Locate the cell with the specified text and output its [x, y] center coordinate. 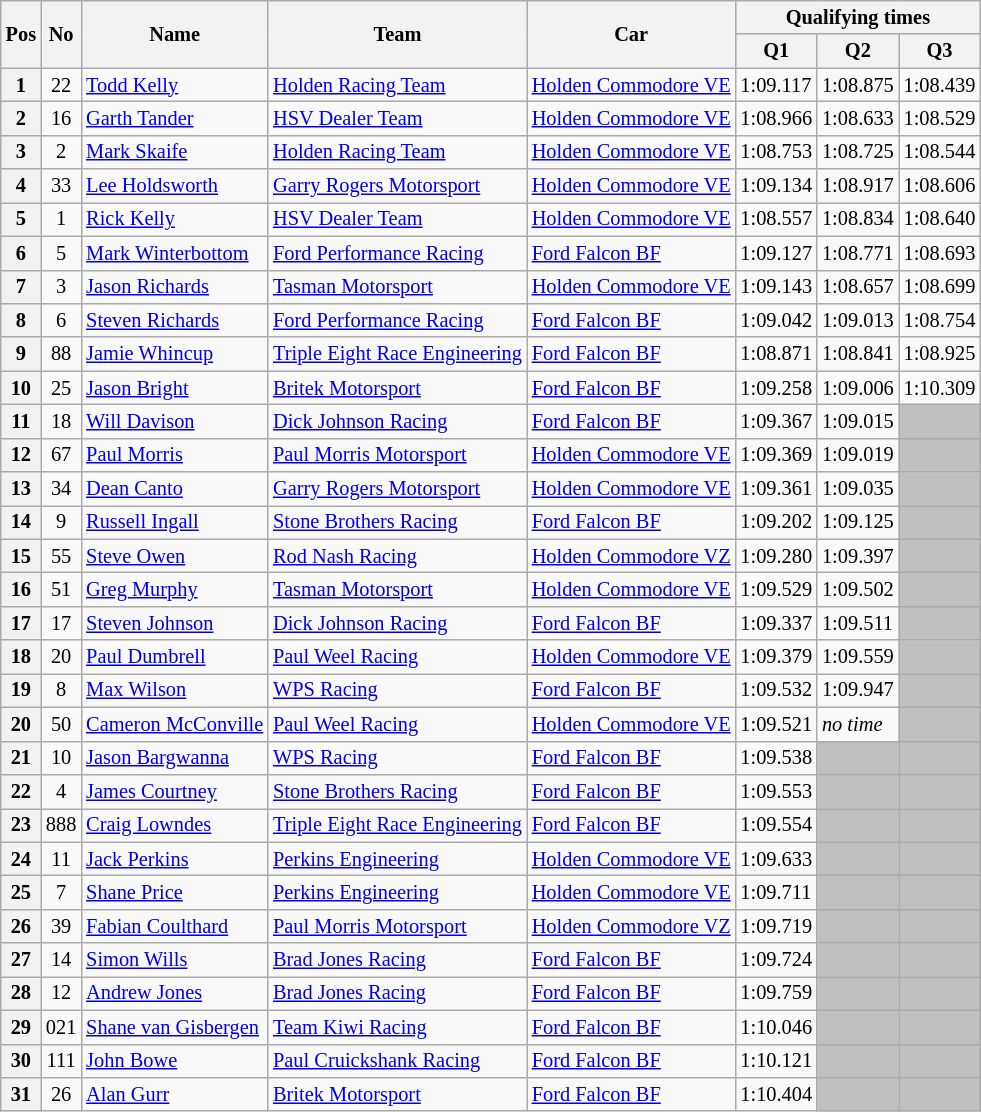
1:09.134 [776, 186]
21 [21, 758]
1:09.127 [776, 253]
Paul Cruickshank Racing [398, 1061]
Paul Dumbrell [174, 657]
1:09.633 [776, 859]
Qualifying times [858, 17]
Garth Tander [174, 118]
John Bowe [174, 1061]
1:08.606 [940, 186]
1:09.015 [858, 421]
888 [61, 825]
1:09.042 [776, 320]
23 [21, 825]
Craig Lowndes [174, 825]
24 [21, 859]
27 [21, 960]
1:08.875 [858, 85]
1:08.925 [940, 354]
1:08.640 [940, 219]
1:09.117 [776, 85]
30 [21, 1061]
88 [61, 354]
Jack Perkins [174, 859]
No [61, 34]
1:09.724 [776, 960]
Jason Bright [174, 388]
1:10.121 [776, 1061]
Q3 [940, 51]
50 [61, 724]
1:10.046 [776, 1027]
1:09.532 [776, 690]
1:09.759 [776, 993]
Todd Kelly [174, 85]
67 [61, 455]
Mark Skaife [174, 152]
15 [21, 556]
55 [61, 556]
Jason Bargwanna [174, 758]
James Courtney [174, 791]
1:09.143 [776, 287]
Simon Wills [174, 960]
Pos [21, 34]
1:08.657 [858, 287]
1:09.554 [776, 825]
1:08.544 [940, 152]
1:09.947 [858, 690]
Andrew Jones [174, 993]
Will Davison [174, 421]
1:08.754 [940, 320]
1:08.633 [858, 118]
13 [21, 489]
Team Kiwi Racing [398, 1027]
1:09.521 [776, 724]
1:08.753 [776, 152]
Rod Nash Racing [398, 556]
1:09.369 [776, 455]
Jamie Whincup [174, 354]
1:10.309 [940, 388]
1:09.006 [858, 388]
1:08.725 [858, 152]
1:09.711 [776, 892]
1:08.841 [858, 354]
1:09.337 [776, 623]
1:09.559 [858, 657]
1:08.529 [940, 118]
Steven Richards [174, 320]
1:09.538 [776, 758]
111 [61, 1061]
1:08.557 [776, 219]
1:09.125 [858, 522]
Q2 [858, 51]
Rick Kelly [174, 219]
Fabian Coulthard [174, 926]
39 [61, 926]
1:09.258 [776, 388]
1:09.502 [858, 589]
1:08.834 [858, 219]
Car [632, 34]
1:09.202 [776, 522]
Lee Holdsworth [174, 186]
1:09.013 [858, 320]
Alan Gurr [174, 1094]
Jason Richards [174, 287]
19 [21, 690]
1:09.511 [858, 623]
Shane Price [174, 892]
1:09.719 [776, 926]
1:09.397 [858, 556]
33 [61, 186]
Shane van Gisbergen [174, 1027]
1:08.966 [776, 118]
28 [21, 993]
34 [61, 489]
Mark Winterbottom [174, 253]
1:09.035 [858, 489]
1:08.771 [858, 253]
51 [61, 589]
no time [858, 724]
Max Wilson [174, 690]
31 [21, 1094]
1:08.693 [940, 253]
Dean Canto [174, 489]
Team [398, 34]
Russell Ingall [174, 522]
021 [61, 1027]
Greg Murphy [174, 589]
Cameron McConville [174, 724]
Steven Johnson [174, 623]
1:09.280 [776, 556]
1:09.529 [776, 589]
1:10.404 [776, 1094]
1:09.553 [776, 791]
Q1 [776, 51]
1:09.019 [858, 455]
Steve Owen [174, 556]
1:08.699 [940, 287]
1:09.361 [776, 489]
1:08.871 [776, 354]
1:08.917 [858, 186]
29 [21, 1027]
Name [174, 34]
Paul Morris [174, 455]
1:09.367 [776, 421]
1:09.379 [776, 657]
1:08.439 [940, 85]
